Pinpoint the cell where the given text exists, returning its [X, Y] midpoint coordinate. 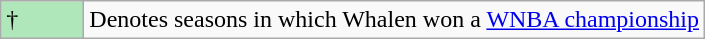
Denotes seasons in which Whalen won a WNBA championship [394, 20]
† [42, 20]
